Detect which cell encompasses the target text, then output its [X, Y] center coordinate. 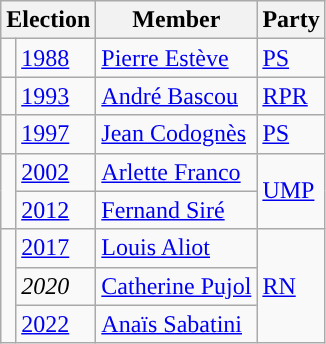
Party [291, 20]
Election [48, 20]
Anaïs Sabatini [176, 324]
RN [291, 286]
Pierre Estève [176, 58]
1993 [56, 96]
André Bascou [176, 96]
UMP [291, 191]
Catherine Pujol [176, 286]
2012 [56, 210]
2020 [56, 286]
Arlette Franco [176, 172]
2022 [56, 324]
2017 [56, 248]
1997 [56, 134]
Fernand Siré [176, 210]
Louis Aliot [176, 248]
1988 [56, 58]
Member [176, 20]
2002 [56, 172]
RPR [291, 96]
Jean Codognès [176, 134]
